Find where the given text appears and provide that cell's center as (x, y) coordinate. 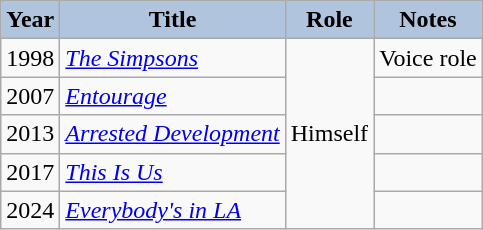
2007 (30, 96)
This Is Us (172, 172)
Entourage (172, 96)
The Simpsons (172, 58)
2013 (30, 134)
2017 (30, 172)
Role (329, 20)
2024 (30, 210)
1998 (30, 58)
Notes (428, 20)
Everybody's in LA (172, 210)
Himself (329, 134)
Arrested Development (172, 134)
Voice role (428, 58)
Year (30, 20)
Title (172, 20)
